Extract the [X, Y] coordinate from the center of the cell holding the provided text.  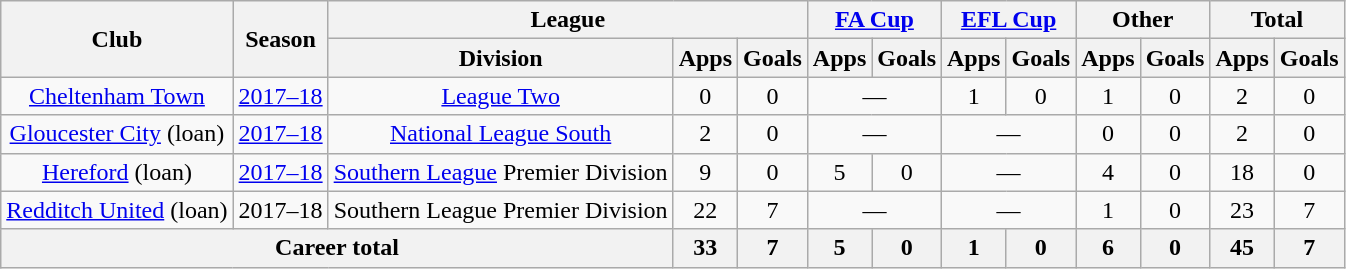
Cheltenham Town [117, 96]
League [568, 20]
Total [1277, 20]
Hereford (loan) [117, 172]
Redditch United (loan) [117, 210]
Career total [337, 248]
FA Cup [874, 20]
League Two [500, 96]
9 [705, 172]
18 [1242, 172]
6 [1108, 248]
22 [705, 210]
Gloucester City (loan) [117, 134]
33 [705, 248]
Division [500, 58]
45 [1242, 248]
Club [117, 39]
EFL Cup [1009, 20]
Other [1143, 20]
Season [280, 39]
National League South [500, 134]
23 [1242, 210]
4 [1108, 172]
